Return (x, y) of the center of cell containing provided text 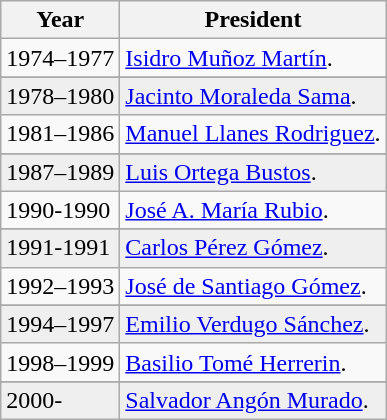
Basilio Tomé Herrerin. (253, 362)
Carlos Pérez Gómez. (253, 248)
1998–1999 (60, 362)
2000- (60, 400)
1994–1997 (60, 324)
President (253, 20)
1978–1980 (60, 96)
1991-1991 (60, 248)
1981–1986 (60, 134)
Jacinto Moraleda Sama. (253, 96)
Isidro Muñoz Martín. (253, 58)
Salvador Angón Murado. (253, 400)
1990-1990 (60, 210)
1992–1993 (60, 286)
Luis Ortega Bustos. (253, 172)
1974–1977 (60, 58)
Manuel Llanes Rodriguez. (253, 134)
Year (60, 20)
1987–1989 (60, 172)
Emilio Verdugo Sánchez. (253, 324)
José A. María Rubio. (253, 210)
José de Santiago Gómez. (253, 286)
